Identify which cell holds the provided text, then report its (x, y) central coordinate. 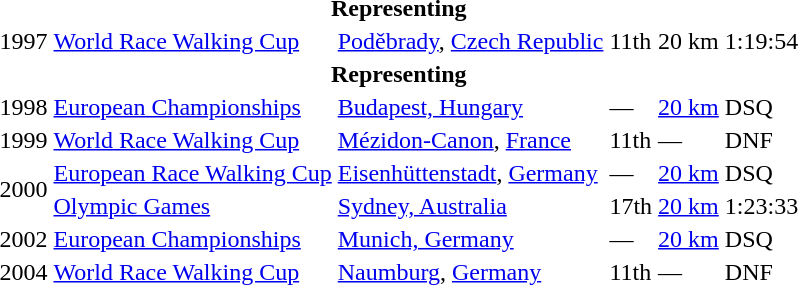
17th (631, 206)
Sydney, Australia (470, 206)
Mézidon-Canon, France (470, 140)
European Race Walking Cup (192, 173)
Eisenhüttenstadt, Germany (470, 173)
Poděbrady, Czech Republic (470, 41)
Budapest, Hungary (470, 107)
Munich, Germany (470, 239)
Olympic Games (192, 206)
